Output the (X, Y) coordinate of the center of the cell containing the given text.  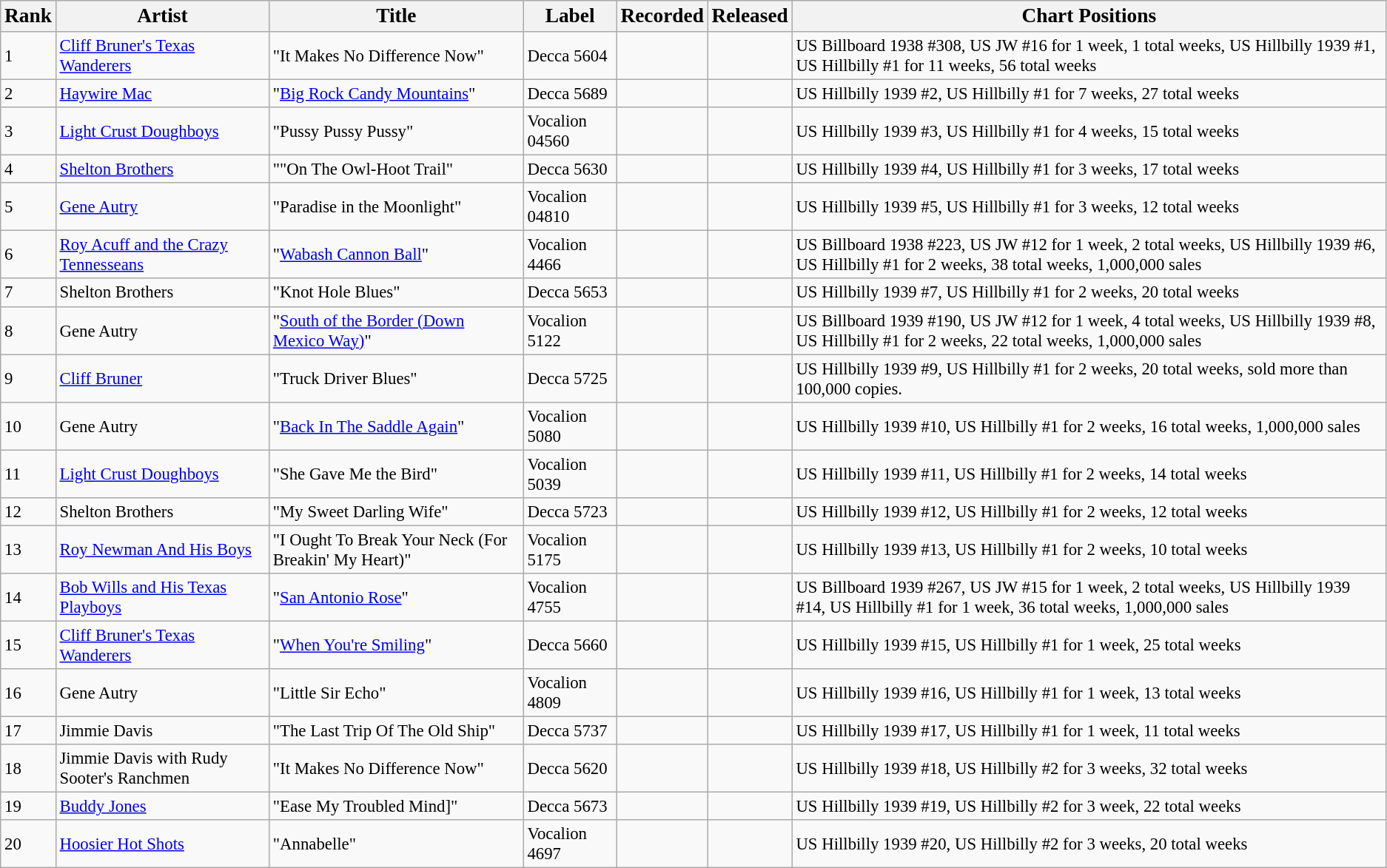
9 (28, 379)
Decca 5630 (570, 169)
2 (28, 94)
Vocalion 5039 (570, 474)
"South of the Border (Down Mexico Way)" (396, 330)
10 (28, 426)
Title (396, 16)
US Hillbilly 1939 #9, US Hillbilly #1 for 2 weeks, 20 total weeks, sold more than 100,000 copies. (1089, 379)
Jimmie Davis with Rudy Sooter's Ranchmen (162, 768)
US Hillbilly 1939 #17, US Hillbilly #1 for 1 week, 11 total weeks (1089, 731)
7 (28, 293)
5 (28, 207)
4 (28, 169)
Buddy Jones (162, 807)
US Hillbilly 1939 #2, US Hillbilly #1 for 7 weeks, 27 total weeks (1089, 94)
Artist (162, 16)
Decca 5689 (570, 94)
Rank (28, 16)
Vocalion 4697 (570, 844)
19 (28, 807)
18 (28, 768)
13 (28, 549)
Vocalion 5122 (570, 330)
20 (28, 844)
US Hillbilly 1939 #5, US Hillbilly #1 for 3 weeks, 12 total weeks (1089, 207)
Decca 5725 (570, 379)
Jimmie Davis (162, 731)
Vocalion 04560 (570, 132)
Chart Positions (1089, 16)
"She Gave Me the Bird" (396, 474)
"Little Sir Echo" (396, 693)
US Hillbilly 1939 #12, US Hillbilly #1 for 2 weeks, 12 total weeks (1089, 512)
US Hillbilly 1939 #16, US Hillbilly #1 for 1 week, 13 total weeks (1089, 693)
US Billboard 1938 #223, US JW #12 for 1 week, 2 total weeks, US Hillbilly 1939 #6, US Hillbilly #1 for 2 weeks, 38 total weeks, 1,000,000 sales (1089, 255)
Decca 5723 (570, 512)
US Billboard 1939 #267, US JW #15 for 1 week, 2 total weeks, US Hillbilly 1939 #14, US Hillbilly #1 for 1 week, 36 total weeks, 1,000,000 sales (1089, 598)
US Hillbilly 1939 #3, US Hillbilly #1 for 4 weeks, 15 total weeks (1089, 132)
"Pussy Pussy Pussy" (396, 132)
Decca 5620 (570, 768)
"When You're Smiling" (396, 645)
Roy Newman And His Boys (162, 549)
Vocalion 4755 (570, 598)
17 (28, 731)
Decca 5604 (570, 56)
Vocalion 5175 (570, 549)
"Wabash Cannon Ball" (396, 255)
US Hillbilly 1939 #11, US Hillbilly #1 for 2 weeks, 14 total weeks (1089, 474)
"Paradise in the Moonlight" (396, 207)
11 (28, 474)
US Billboard 1938 #308, US JW #16 for 1 week, 1 total weeks, US Hillbilly 1939 #1, US Hillbilly #1 for 11 weeks, 56 total weeks (1089, 56)
US Hillbilly 1939 #19, US Hillbilly #2 for 3 week, 22 total weeks (1089, 807)
US Hillbilly 1939 #15, US Hillbilly #1 for 1 week, 25 total weeks (1089, 645)
"Annabelle" (396, 844)
15 (28, 645)
3 (28, 132)
Vocalion 4809 (570, 693)
Decca 5673 (570, 807)
"Ease My Troubled Mind]" (396, 807)
US Hillbilly 1939 #10, US Hillbilly #1 for 2 weeks, 16 total weeks, 1,000,000 sales (1089, 426)
US Hillbilly 1939 #13, US Hillbilly #1 for 2 weeks, 10 total weeks (1089, 549)
Released (750, 16)
Label (570, 16)
8 (28, 330)
Vocalion 5080 (570, 426)
"Truck Driver Blues" (396, 379)
Haywire Mac (162, 94)
US Hillbilly 1939 #7, US Hillbilly #1 for 2 weeks, 20 total weeks (1089, 293)
Recorded (662, 16)
12 (28, 512)
"Big Rock Candy Mountains" (396, 94)
Vocalion 04810 (570, 207)
Vocalion 4466 (570, 255)
Hoosier Hot Shots (162, 844)
16 (28, 693)
US Billboard 1939 #190, US JW #12 for 1 week, 4 total weeks, US Hillbilly 1939 #8, US Hillbilly #1 for 2 weeks, 22 total weeks, 1,000,000 sales (1089, 330)
US Hillbilly 1939 #18, US Hillbilly #2 for 3 weeks, 32 total weeks (1089, 768)
"The Last Trip Of The Old Ship" (396, 731)
Decca 5737 (570, 731)
14 (28, 598)
"Knot Hole Blues" (396, 293)
US Hillbilly 1939 #20, US Hillbilly #2 for 3 weeks, 20 total weeks (1089, 844)
"I Ought To Break Your Neck (For Breakin' My Heart)" (396, 549)
Roy Acuff and the Crazy Tennesseans (162, 255)
"San Antonio Rose" (396, 598)
1 (28, 56)
US Hillbilly 1939 #4, US Hillbilly #1 for 3 weeks, 17 total weeks (1089, 169)
"Back In The Saddle Again" (396, 426)
Decca 5653 (570, 293)
""On The Owl-Hoot Trail" (396, 169)
Cliff Bruner (162, 379)
Bob Wills and His Texas Playboys (162, 598)
6 (28, 255)
"My Sweet Darling Wife" (396, 512)
Decca 5660 (570, 645)
